Extract the [x, y] coordinate from the center of the cell holding the provided text.  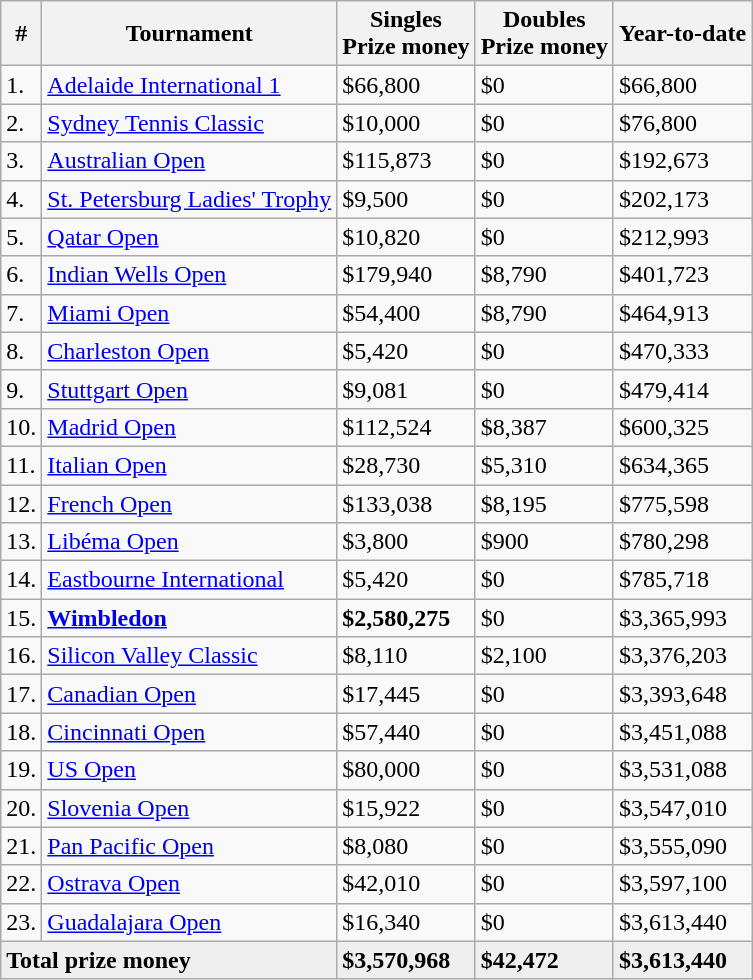
Qatar Open [190, 237]
19. [22, 770]
22. [22, 884]
$3,531,088 [682, 770]
Indian Wells Open [190, 275]
$5,310 [544, 465]
Libéma Open [190, 542]
21. [22, 846]
$115,873 [406, 161]
$28,730 [406, 465]
1. [22, 85]
15. [22, 618]
Australian Open [190, 161]
7. [22, 313]
$464,913 [682, 313]
$634,365 [682, 465]
$479,414 [682, 389]
$133,038 [406, 503]
Pan Pacific Open [190, 846]
12. [22, 503]
$3,555,090 [682, 846]
St. Petersburg Ladies' Trophy [190, 199]
$775,598 [682, 503]
$17,445 [406, 694]
17. [22, 694]
$785,718 [682, 580]
6. [22, 275]
$3,597,100 [682, 884]
9. [22, 389]
DoublesPrize money [544, 34]
$202,173 [682, 199]
French Open [190, 503]
3. [22, 161]
Eastbourne International [190, 580]
$600,325 [682, 427]
$8,080 [406, 846]
# [22, 34]
Ostrava Open [190, 884]
Miami Open [190, 313]
Year-to-date [682, 34]
$42,472 [544, 960]
SinglesPrize money [406, 34]
Wimbledon [190, 618]
$42,010 [406, 884]
$900 [544, 542]
$2,100 [544, 656]
14. [22, 580]
$76,800 [682, 123]
$470,333 [682, 351]
$9,500 [406, 199]
$3,800 [406, 542]
$8,195 [544, 503]
$9,081 [406, 389]
Stuttgart Open [190, 389]
$10,000 [406, 123]
$401,723 [682, 275]
$3,393,648 [682, 694]
10. [22, 427]
$2,580,275 [406, 618]
$16,340 [406, 922]
$212,993 [682, 237]
16. [22, 656]
11. [22, 465]
$3,451,088 [682, 732]
18. [22, 732]
$3,365,993 [682, 618]
$179,940 [406, 275]
23. [22, 922]
Slovenia Open [190, 808]
Sydney Tennis Classic [190, 123]
$57,440 [406, 732]
Total prize money [169, 960]
Guadalajara Open [190, 922]
Silicon Valley Classic [190, 656]
$80,000 [406, 770]
US Open [190, 770]
Adelaide International 1 [190, 85]
$3,376,203 [682, 656]
8. [22, 351]
20. [22, 808]
$112,524 [406, 427]
Madrid Open [190, 427]
$192,673 [682, 161]
$54,400 [406, 313]
2. [22, 123]
$10,820 [406, 237]
Charleston Open [190, 351]
$3,547,010 [682, 808]
Cincinnati Open [190, 732]
Tournament [190, 34]
$8,110 [406, 656]
$3,570,968 [406, 960]
5. [22, 237]
4. [22, 199]
13. [22, 542]
Italian Open [190, 465]
$8,387 [544, 427]
$780,298 [682, 542]
$15,922 [406, 808]
Canadian Open [190, 694]
